Pinpoint the cell where the given text exists, returning its [x, y] midpoint coordinate. 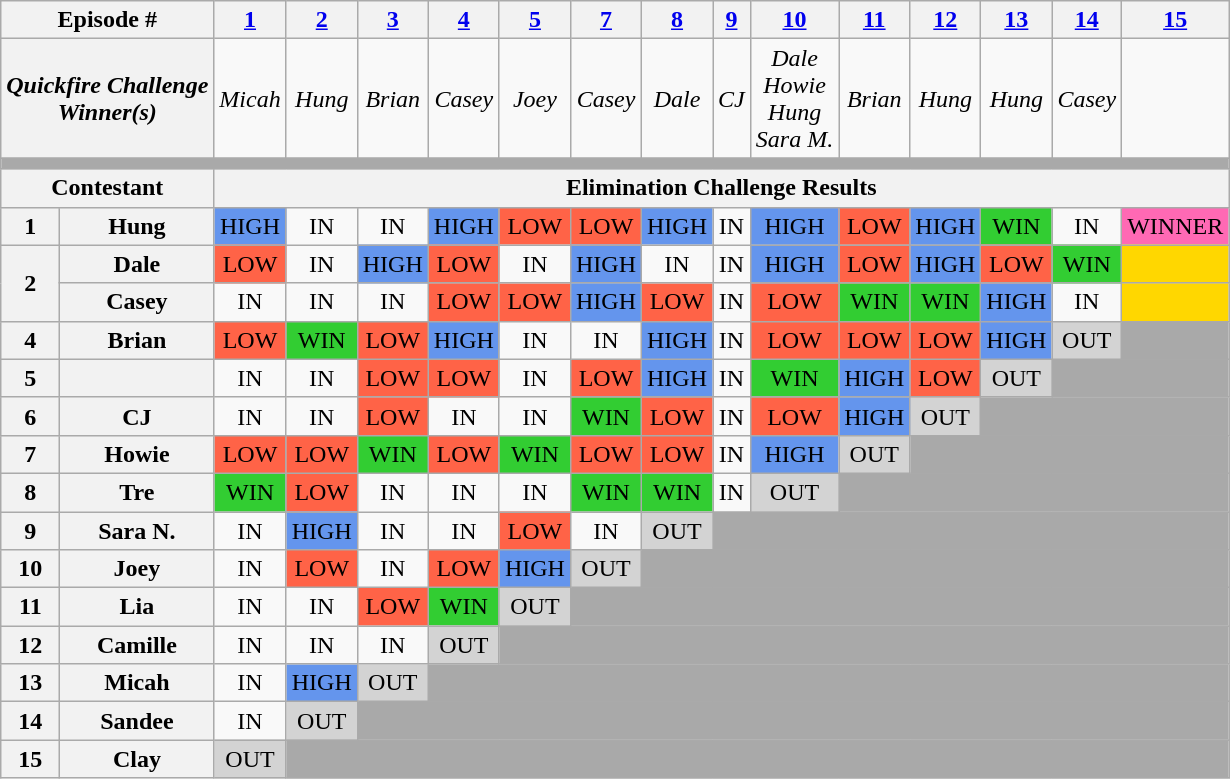
Contestant [108, 188]
Tre [137, 492]
WINNER [1176, 226]
Quickfire ChallengeWinner(s) [108, 98]
Episode # [108, 20]
Lia [137, 607]
Howie [137, 454]
DaleHowieHungSara M. [794, 98]
3 [392, 20]
Sara N. [137, 531]
Elimination Challenge Results [722, 188]
Sandee [137, 721]
Clay [137, 759]
6 [30, 416]
Camille [137, 645]
